From the cell containing the given text, extract its center point as (x, y) coordinate. 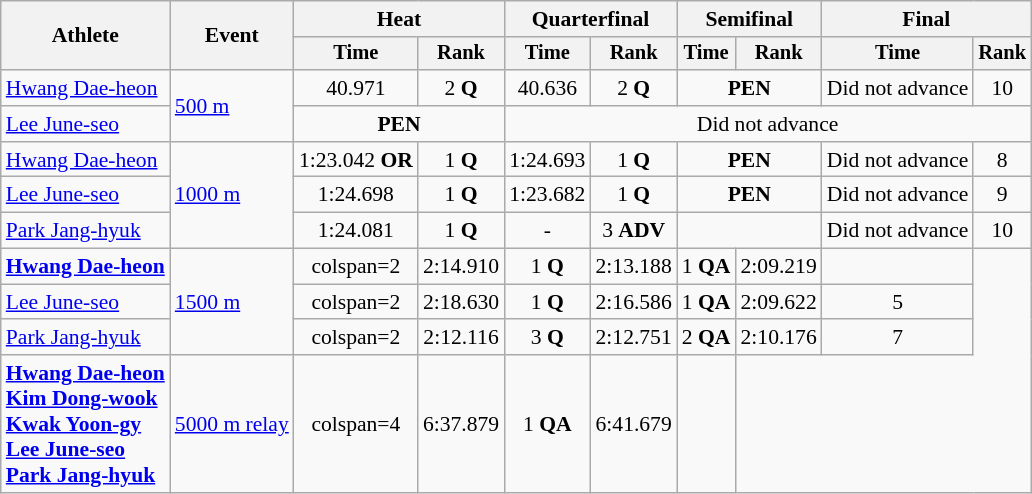
Event (232, 36)
Quarterfinal (590, 19)
Heat (399, 19)
1:23.042 OR (356, 160)
2:10.176 (778, 338)
2:14.910 (461, 267)
1000 m (232, 196)
Semifinal (750, 19)
1:24.693 (547, 160)
2:09.219 (778, 267)
9 (1002, 195)
1:24.081 (356, 231)
2:16.586 (633, 302)
Athlete (86, 36)
colspan=4 (356, 424)
6:37.879 (461, 424)
2:13.188 (633, 267)
3 Q (547, 338)
2:09.622 (778, 302)
Final (926, 19)
40.636 (547, 88)
2:12.751 (633, 338)
3 ADV (633, 231)
2 QA (706, 338)
5 (898, 302)
8 (1002, 160)
2:18.630 (461, 302)
1:23.682 (547, 195)
40.971 (356, 88)
2:12.116 (461, 338)
- (547, 231)
6:41.679 (633, 424)
Hwang Dae-heonKim Dong-wookKwak Yoon-gyLee June-seoPark Jang-hyuk (86, 424)
5000 m relay (232, 424)
7 (898, 338)
1:24.698 (356, 195)
500 m (232, 106)
1500 m (232, 302)
